Identify which cell holds the provided text, then report its (x, y) central coordinate. 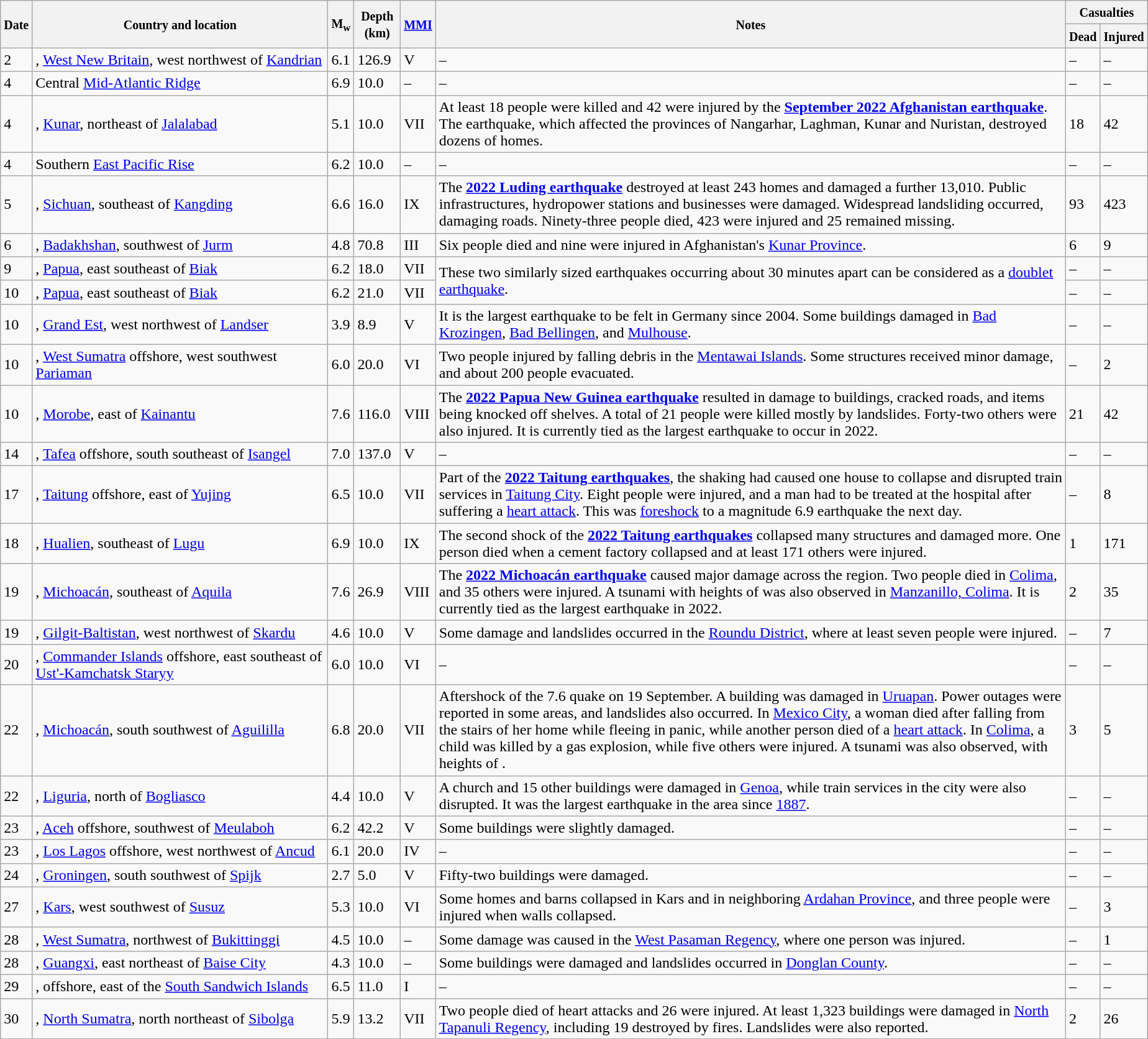
, Commander Islands offshore, east southeast of Ust'-Kamchatsk Staryy (180, 665)
42.2 (378, 828)
8 (1124, 495)
4.6 (341, 633)
, Sichuan, southeast of Kangding (180, 204)
Some buildings were slightly damaged. (750, 828)
Dead (1083, 36)
These two similarly sized earthquakes occurring about 30 minutes apart can be considered as a doublet earthquake. (750, 280)
6.6 (341, 204)
5.3 (341, 907)
5.1 (341, 124)
Some buildings were damaged and landslides occurred in Donglan County. (750, 963)
27 (16, 907)
, Groningen, south southwest of Spijk (180, 875)
, Guangxi, east northeast of Baise City (180, 963)
18.0 (378, 268)
Some damage was caused in the West Pasaman Regency, where one person was injured. (750, 939)
7.0 (341, 454)
26 (1124, 1018)
2.7 (341, 875)
4.3 (341, 963)
, Grand Est, west northwest of Landser (180, 324)
126.9 (378, 60)
It is the largest earthquake to be felt in Germany since 2004. Some buildings damaged in Bad Krozingen, Bad Bellingen, and Mulhouse. (750, 324)
5.9 (341, 1018)
, North Sumatra, north northeast of Sibolga (180, 1018)
Date (16, 24)
Notes (750, 24)
13.2 (378, 1018)
Some damage and landslides occurred in the Roundu District, where at least seven people were injured. (750, 633)
, Tafea offshore, south southeast of Isangel (180, 454)
8.9 (378, 324)
MMI (419, 24)
24 (16, 875)
21.0 (378, 292)
Injured (1124, 36)
, Badakhshan, southwest of Jurm (180, 245)
Some homes and barns collapsed in Kars and in neighboring Ardahan Province, and three people were injured when walls collapsed. (750, 907)
3.9 (341, 324)
35 (1124, 592)
Mw (341, 24)
Two people injured by falling debris in the Mentawai Islands. Some structures received minor damage, and about 200 people evacuated. (750, 364)
IV (419, 851)
Central Mid-Atlantic Ridge (180, 83)
, Liguria, north of Bogliasco (180, 795)
, Taitung offshore, east of Yujing (180, 495)
70.8 (378, 245)
, West Sumatra offshore, west southwest Pariaman (180, 364)
16.0 (378, 204)
4.5 (341, 939)
137.0 (378, 454)
, West New Britain, west northwest of Kandrian (180, 60)
11.0 (378, 986)
, West Sumatra, northwest of Bukittinggi (180, 939)
Fifty-two buildings were damaged. (750, 875)
21 (1083, 414)
Depth (km) (378, 24)
4.8 (341, 245)
, offshore, east of the South Sandwich Islands (180, 986)
6.8 (341, 730)
Southern East Pacific Rise (180, 164)
30 (16, 1018)
26.9 (378, 592)
20 (16, 665)
7 (1124, 633)
, Aceh offshore, southwest of Meulaboh (180, 828)
Casualties (1106, 12)
116.0 (378, 414)
, Kunar, northeast of Jalalabad (180, 124)
, Los Lagos offshore, west northwest of Ancud (180, 851)
93 (1083, 204)
, Gilgit-Baltistan, west northwest of Skardu (180, 633)
17 (16, 495)
, Kars, west southwest of Susuz (180, 907)
171 (1124, 543)
423 (1124, 204)
I (419, 986)
Country and location (180, 24)
4.4 (341, 795)
29 (16, 986)
III (419, 245)
5.0 (378, 875)
, Morobe, east of Kainantu (180, 414)
, Michoacán, south southwest of Aguililla (180, 730)
14 (16, 454)
Six people died and nine were injured in Afghanistan's Kunar Province. (750, 245)
, Hualien, southeast of Lugu (180, 543)
, Michoacán, southeast of Aquila (180, 592)
